Identify which cell holds the provided text, then report its [X, Y] central coordinate. 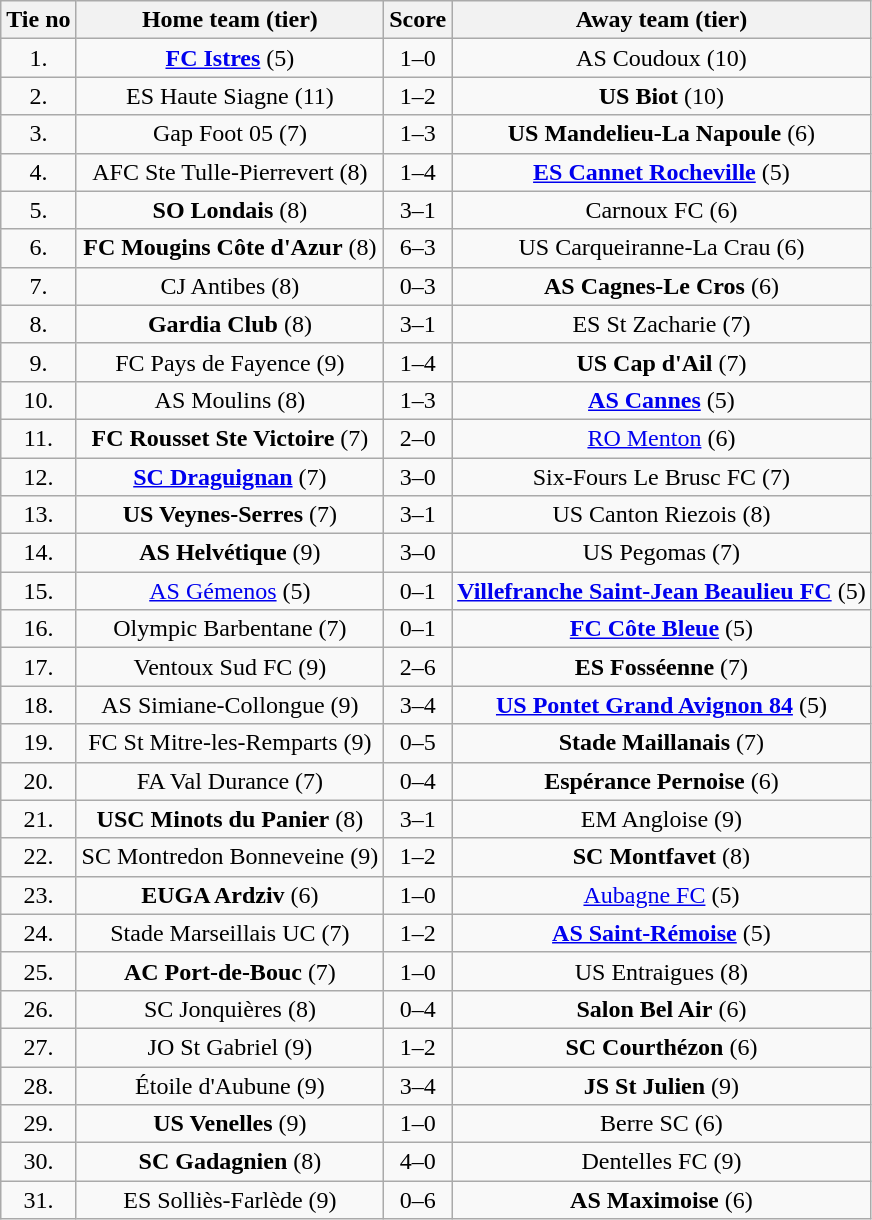
FC Pays de Fayence (9) [230, 362]
SC Courthézon (6) [662, 1047]
US Biot (10) [662, 96]
30. [38, 1162]
FC Rousset Ste Victoire (7) [230, 438]
20. [38, 781]
19. [38, 743]
Ventoux Sud FC (9) [230, 667]
SC Draguignan (7) [230, 477]
Stade Maillanais (7) [662, 743]
AS Cagnes-Le Cros (6) [662, 286]
Berre SC (6) [662, 1124]
2–6 [418, 667]
ES Cannet Rocheville (5) [662, 172]
15. [38, 591]
Aubagne FC (5) [662, 895]
US Carqueiranne-La Crau (6) [662, 248]
AS Saint-Rémoise (5) [662, 933]
0–3 [418, 286]
AFC Ste Tulle-Pierrevert (8) [230, 172]
US Veynes-Serres (7) [230, 515]
7. [38, 286]
13. [38, 515]
25. [38, 971]
SC Montredon Bonneveine (9) [230, 857]
Stade Marseillais UC (7) [230, 933]
FA Val Durance (7) [230, 781]
RO Menton (6) [662, 438]
ES Fosséenne (7) [662, 667]
JS St Julien (9) [662, 1085]
Tie no [38, 20]
10. [38, 400]
Gardia Club (8) [230, 324]
USC Minots du Panier (8) [230, 819]
FC St Mitre-les-Remparts (9) [230, 743]
ES Haute Siagne (11) [230, 96]
EM Angloise (9) [662, 819]
Dentelles FC (9) [662, 1162]
AS Helvétique (9) [230, 553]
AS Maximoise (6) [662, 1200]
4–0 [418, 1162]
AS Gémenos (5) [230, 591]
Gap Foot 05 (7) [230, 134]
FC Mougins Côte d'Azur (8) [230, 248]
3. [38, 134]
US Entraigues (8) [662, 971]
2. [38, 96]
26. [38, 1009]
12. [38, 477]
US Mandelieu-La Napoule (6) [662, 134]
29. [38, 1124]
SC Jonquières (8) [230, 1009]
17. [38, 667]
27. [38, 1047]
Villefranche Saint-Jean Beaulieu FC (5) [662, 591]
18. [38, 705]
4. [38, 172]
11. [38, 438]
6. [38, 248]
Étoile d'Aubune (9) [230, 1085]
22. [38, 857]
31. [38, 1200]
5. [38, 210]
SC Gadagnien (8) [230, 1162]
AS Cannes (5) [662, 400]
US Pontet Grand Avignon 84 (5) [662, 705]
Home team (tier) [230, 20]
JO St Gabriel (9) [230, 1047]
0–6 [418, 1200]
Score [418, 20]
14. [38, 553]
21. [38, 819]
ES Solliès-Farlède (9) [230, 1200]
1. [38, 58]
AS Simiane-Collongue (9) [230, 705]
Carnoux FC (6) [662, 210]
0–5 [418, 743]
CJ Antibes (8) [230, 286]
Six-Fours Le Brusc FC (7) [662, 477]
US Venelles (9) [230, 1124]
6–3 [418, 248]
US Cap d'Ail (7) [662, 362]
Away team (tier) [662, 20]
US Pegomas (7) [662, 553]
AS Coudoux (10) [662, 58]
FC Côte Bleue (5) [662, 629]
9. [38, 362]
2–0 [418, 438]
ES St Zacharie (7) [662, 324]
US Canton Riezois (8) [662, 515]
28. [38, 1085]
16. [38, 629]
Olympic Barbentane (7) [230, 629]
SC Montfavet (8) [662, 857]
SO Londais (8) [230, 210]
AS Moulins (8) [230, 400]
Salon Bel Air (6) [662, 1009]
8. [38, 324]
24. [38, 933]
EUGA Ardziv (6) [230, 895]
Espérance Pernoise (6) [662, 781]
AC Port-de-Bouc (7) [230, 971]
23. [38, 895]
FC Istres (5) [230, 58]
